For the text-containing cell, return its midpoint in (x, y) coordinate format. 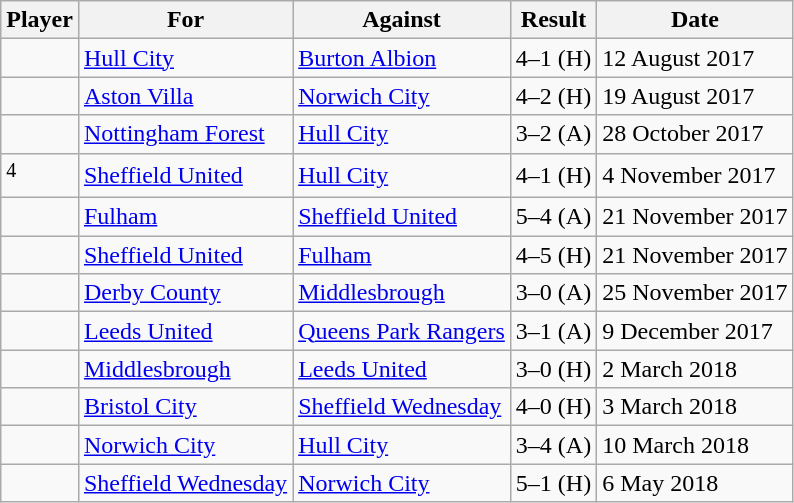
Aston Villa (185, 96)
19 August 2017 (695, 96)
4 November 2017 (695, 176)
4–5 (H) (553, 255)
9 December 2017 (695, 331)
For (185, 20)
4 (40, 176)
25 November 2017 (695, 293)
12 August 2017 (695, 58)
Result (553, 20)
Burton Albion (402, 58)
Player (40, 20)
28 October 2017 (695, 134)
3–0 (H) (553, 369)
Date (695, 20)
2 March 2018 (695, 369)
Bristol City (185, 407)
3–1 (A) (553, 331)
4–0 (H) (553, 407)
Nottingham Forest (185, 134)
5–4 (A) (553, 217)
Against (402, 20)
3 March 2018 (695, 407)
3–0 (A) (553, 293)
10 March 2018 (695, 445)
3–4 (A) (553, 445)
5–1 (H) (553, 483)
6 May 2018 (695, 483)
4–2 (H) (553, 96)
3–2 (A) (553, 134)
Derby County (185, 293)
Queens Park Rangers (402, 331)
